Determine the (X, Y) coordinate at the center of the cell enclosing the given text.  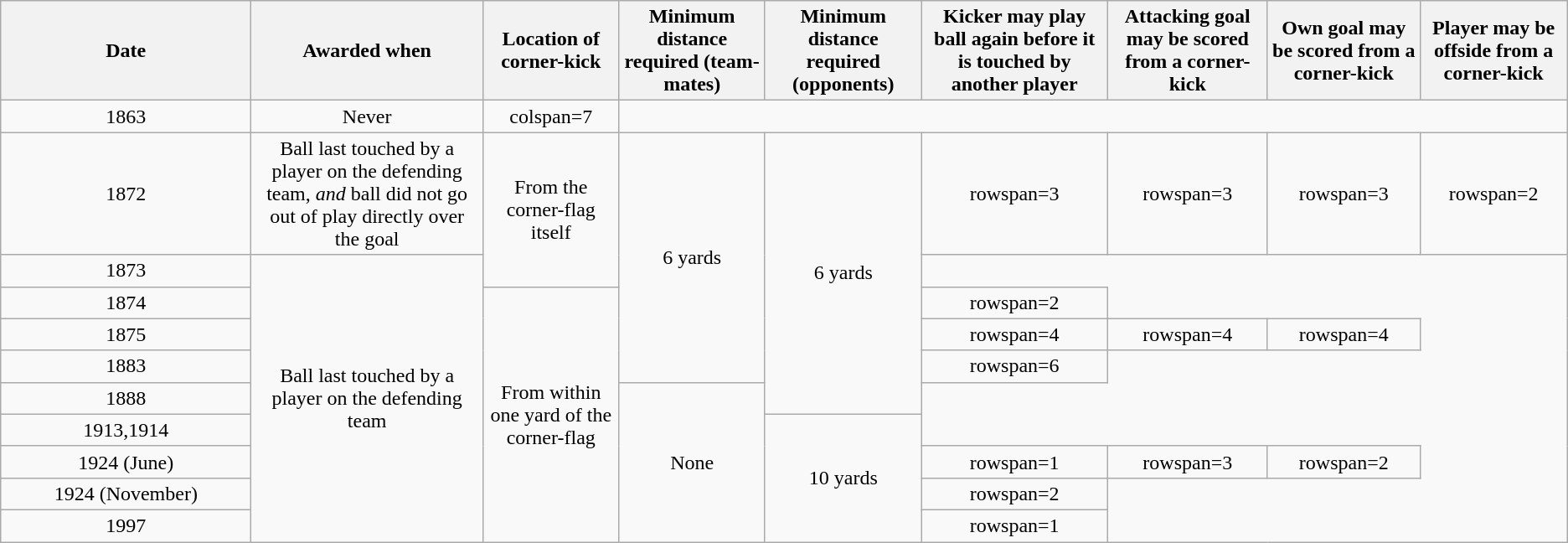
Player may be offside from a corner-kick (1493, 50)
1913,1914 (126, 430)
Location of corner-kick (551, 50)
From within one yard of the corner-flag (551, 414)
Awarded when (367, 50)
Ball last touched by a player on the defending team (367, 399)
1888 (126, 398)
1997 (126, 525)
colspan=7 (551, 116)
1872 (126, 194)
Date (126, 50)
1874 (126, 303)
1873 (126, 271)
1863 (126, 116)
Kicker may play ball again before it is touched by another player (1014, 50)
1883 (126, 366)
Minimum distance required (opponents) (843, 50)
Minimum distance required (team-mates) (692, 50)
Attacking goal may be scored from a corner-kick (1188, 50)
Never (367, 116)
rowspan=6 (1014, 366)
Own goal may be scored from a corner-kick (1344, 50)
1924 (June) (126, 462)
10 yards (843, 478)
1875 (126, 334)
None (692, 462)
1924 (November) (126, 494)
From the corner-flag itself (551, 209)
Ball last touched by a player on the defending team, and ball did not go out of play directly over the goal (367, 194)
